Scan for the cell matching the given text and deliver its (X, Y) coordinate at center. 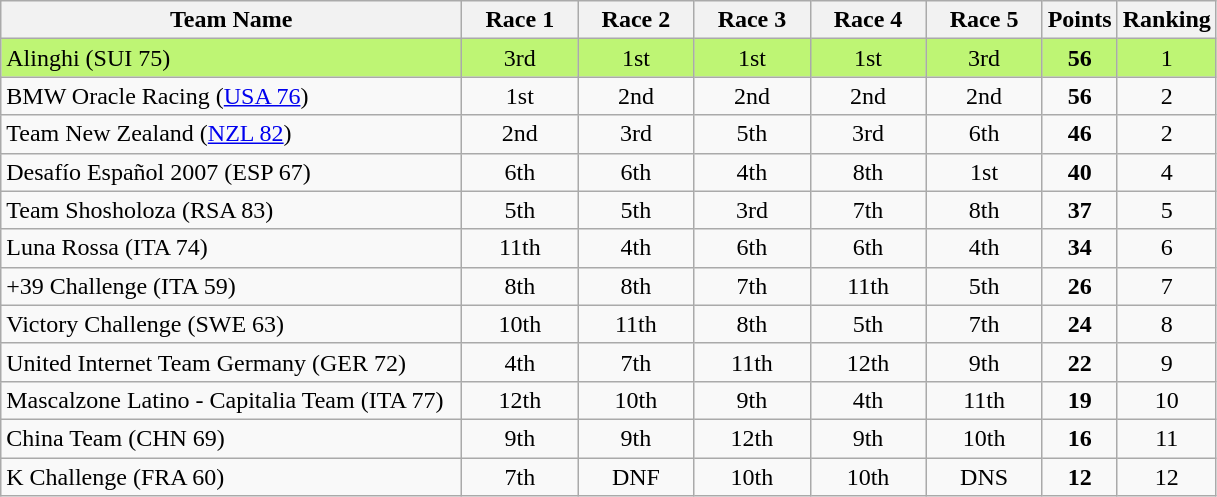
46 (1080, 134)
5 (1166, 210)
Race 1 (520, 20)
K Challenge (FRA 60) (232, 477)
Victory Challenge (SWE 63) (232, 324)
22 (1080, 362)
Desafío Español 2007 (ESP 67) (232, 172)
Luna Rossa (ITA 74) (232, 248)
DNS (984, 477)
4 (1166, 172)
34 (1080, 248)
Team New Zealand (NZL 82) (232, 134)
Mascalzone Latino - Capitalia Team (ITA 77) (232, 400)
40 (1080, 172)
Race 2 (636, 20)
Race 4 (868, 20)
7 (1166, 286)
Alinghi (SUI 75) (232, 58)
8 (1166, 324)
DNF (636, 477)
+39 Challenge (ITA 59) (232, 286)
16 (1080, 438)
Race 3 (752, 20)
China Team (CHN 69) (232, 438)
1 (1166, 58)
6 (1166, 248)
26 (1080, 286)
11 (1166, 438)
9 (1166, 362)
Team Name (232, 20)
Points (1080, 20)
Race 5 (984, 20)
37 (1080, 210)
19 (1080, 400)
BMW Oracle Racing (USA 76) (232, 96)
24 (1080, 324)
United Internet Team Germany (GER 72) (232, 362)
Ranking (1166, 20)
Team Shosholoza (RSA 83) (232, 210)
10 (1166, 400)
